Search for the cell housing the specified text and yield its (X, Y) center coordinate. 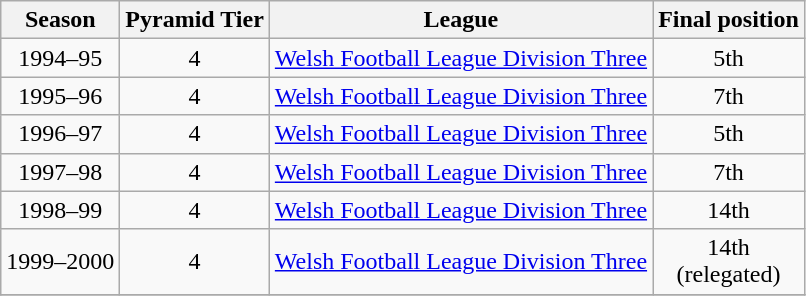
1997–98 (60, 172)
14th(relegated) (729, 262)
14th (729, 210)
1996–97 (60, 134)
Pyramid Tier (195, 20)
1998–99 (60, 210)
1994–95 (60, 58)
Final position (729, 20)
Season (60, 20)
League (460, 20)
1999–2000 (60, 262)
1995–96 (60, 96)
